Pinpoint the cell where the given text exists, returning its [x, y] midpoint coordinate. 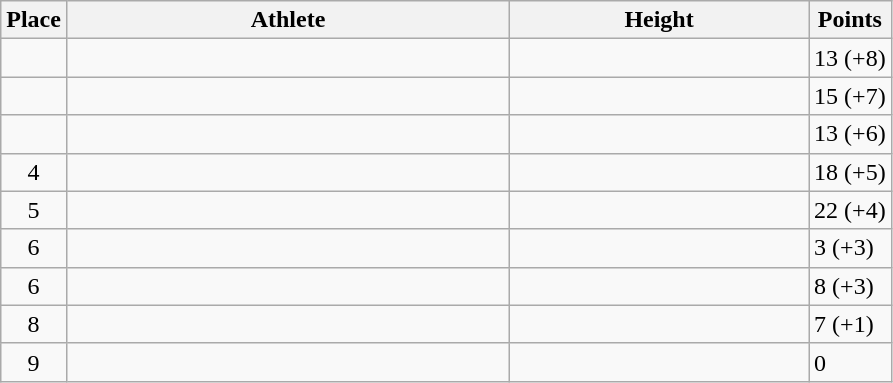
Place [34, 20]
15 (+7) [850, 96]
4 [34, 172]
0 [850, 362]
9 [34, 362]
5 [34, 210]
8 (+3) [850, 286]
18 (+5) [850, 172]
22 (+4) [850, 210]
3 (+3) [850, 248]
Height [660, 20]
13 (+8) [850, 58]
8 [34, 324]
13 (+6) [850, 134]
Points [850, 20]
Athlete [288, 20]
7 (+1) [850, 324]
